Determine the [x, y] coordinate at the center of the cell enclosing the given text.  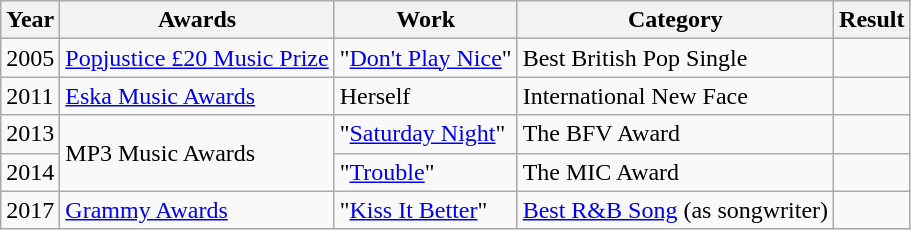
The MIC Award [675, 172]
Category [675, 20]
2011 [30, 96]
Work [426, 20]
2017 [30, 210]
"Kiss It Better" [426, 210]
"Don't Play Nice" [426, 58]
Year [30, 20]
Herself [426, 96]
Result [872, 20]
"Saturday Night" [426, 134]
Grammy Awards [197, 210]
Popjustice £20 Music Prize [197, 58]
International New Face [675, 96]
2014 [30, 172]
Eska Music Awards [197, 96]
The BFV Award [675, 134]
Best R&B Song (as songwriter) [675, 210]
Awards [197, 20]
2013 [30, 134]
Best British Pop Single [675, 58]
"Trouble" [426, 172]
2005 [30, 58]
MP3 Music Awards [197, 153]
